Extract the (X, Y) coordinate from the center of the cell holding the provided text.  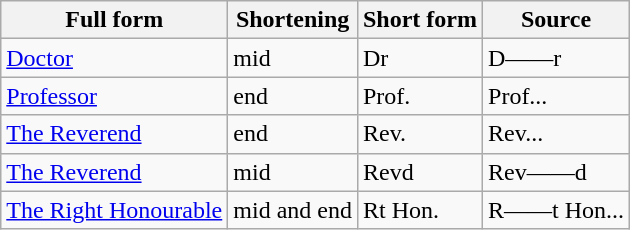
D——r (556, 58)
Rev——d (556, 172)
Shortening (293, 20)
Professor (114, 96)
Prof... (556, 96)
Doctor (114, 58)
Prof. (420, 96)
Full form (114, 20)
Rev. (420, 134)
Short form (420, 20)
R——t Hon... (556, 210)
Rt Hon. (420, 210)
Dr (420, 58)
The Right Honourable (114, 210)
mid and end (293, 210)
Source (556, 20)
Revd (420, 172)
Rev... (556, 134)
